Return the (X, Y) coordinate for the center point of the cell that contains the specified text.  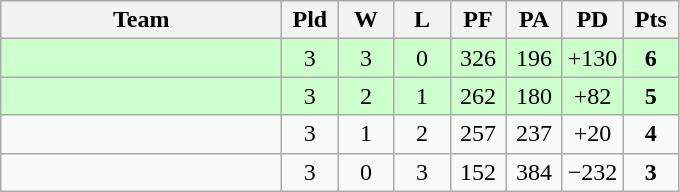
PF (478, 20)
PD (592, 20)
+130 (592, 58)
196 (534, 58)
+20 (592, 134)
5 (651, 96)
6 (651, 58)
W (366, 20)
−232 (592, 172)
Pts (651, 20)
152 (478, 172)
262 (478, 96)
326 (478, 58)
237 (534, 134)
+82 (592, 96)
180 (534, 96)
4 (651, 134)
Pld (310, 20)
PA (534, 20)
L (422, 20)
384 (534, 172)
Team (142, 20)
257 (478, 134)
